Find where the given text appears and provide that cell's center as (X, Y) coordinate. 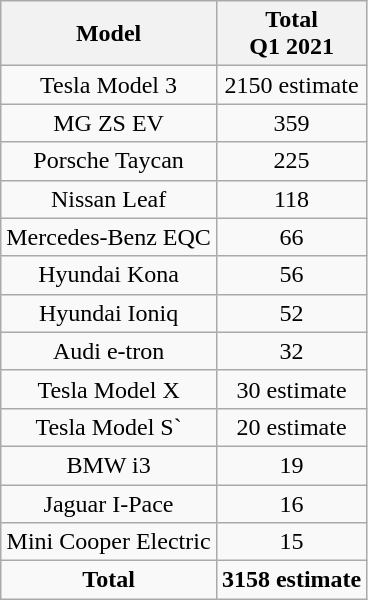
Tesla Model 3 (109, 85)
118 (291, 199)
20 estimate (291, 427)
32 (291, 351)
TotalQ1 2021 (291, 34)
56 (291, 275)
3158 estimate (291, 580)
Model (109, 34)
Tesla Model X (109, 389)
Mercedes-Benz EQC (109, 237)
359 (291, 123)
225 (291, 161)
19 (291, 465)
Porsche Taycan (109, 161)
2150 estimate (291, 85)
Total (109, 580)
66 (291, 237)
MG ZS EV (109, 123)
Tesla Model S` (109, 427)
Hyundai Kona (109, 275)
Hyundai Ioniq (109, 313)
BMW i3 (109, 465)
52 (291, 313)
Audi e-tron (109, 351)
16 (291, 503)
Mini Cooper Electric (109, 542)
30 estimate (291, 389)
Nissan Leaf (109, 199)
Jaguar I-Pace (109, 503)
15 (291, 542)
